Search for the cell housing the specified text and yield its (X, Y) center coordinate. 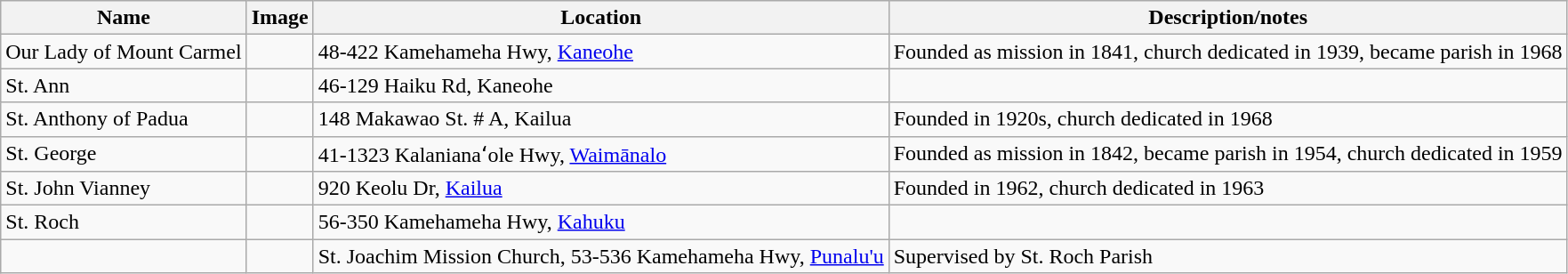
St. Roch (124, 222)
Image (279, 18)
920 Keolu Dr, Kailua (601, 189)
St. Anthony of Padua (124, 119)
St. Joachim Mission Church, 53-536 Kamehameha Hwy, Punalu'u (601, 256)
56-350 Kamehameha Hwy, Kahuku (601, 222)
St. John Vianney (124, 189)
48-422 Kamehameha Hwy, Kaneohe (601, 52)
St. Ann (124, 85)
Founded in 1962, church dedicated in 1963 (1227, 189)
Description/notes (1227, 18)
Name (124, 18)
Founded as mission in 1841, church dedicated in 1939, became parish in 1968 (1227, 52)
46-129 Haiku Rd, Kaneohe (601, 85)
41-1323 Kalanianaʻole Hwy, Waimānalo (601, 154)
St. George (124, 154)
Supervised by St. Roch Parish (1227, 256)
Our Lady of Mount Carmel (124, 52)
Location (601, 18)
Founded in 1920s, church dedicated in 1968 (1227, 119)
148 Makawao St. # A, Kailua (601, 119)
Founded as mission in 1842, became parish in 1954, church dedicated in 1959 (1227, 154)
